Identify which cell holds the provided text, then report its (x, y) central coordinate. 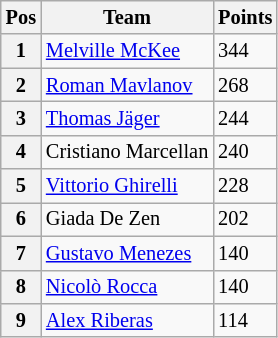
228 (245, 186)
8 (21, 287)
Team (127, 17)
Vittorio Ghirelli (127, 186)
5 (21, 186)
Thomas Jäger (127, 118)
Gustavo Menezes (127, 253)
240 (245, 152)
268 (245, 85)
Roman Mavlanov (127, 85)
4 (21, 152)
2 (21, 85)
1 (21, 51)
Points (245, 17)
Cristiano Marcellan (127, 152)
3 (21, 118)
Melville McKee (127, 51)
Giada De Zen (127, 219)
114 (245, 320)
344 (245, 51)
7 (21, 253)
Alex Riberas (127, 320)
6 (21, 219)
Nicolò Rocca (127, 287)
Pos (21, 17)
9 (21, 320)
244 (245, 118)
202 (245, 219)
